Provide the [x, y] coordinate of the cell's center where the given text is located.  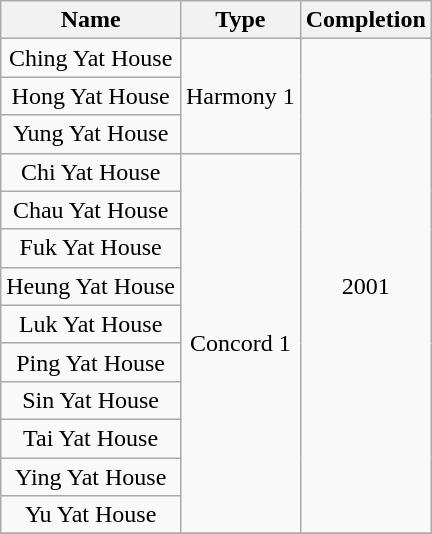
Ching Yat House [91, 58]
Completion [366, 20]
2001 [366, 286]
Harmony 1 [240, 96]
Hong Yat House [91, 96]
Ying Yat House [91, 477]
Yung Yat House [91, 134]
Heung Yat House [91, 286]
Type [240, 20]
Chi Yat House [91, 172]
Ping Yat House [91, 362]
Name [91, 20]
Fuk Yat House [91, 248]
Concord 1 [240, 344]
Luk Yat House [91, 324]
Chau Yat House [91, 210]
Sin Yat House [91, 400]
Yu Yat House [91, 515]
Tai Yat House [91, 438]
